Detect which cell encompasses the target text, then output its [x, y] center coordinate. 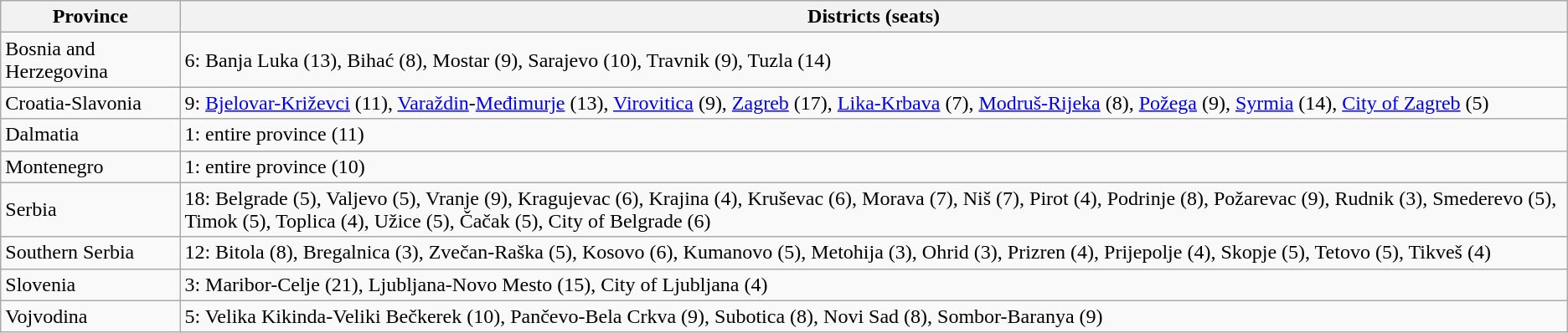
6: Banja Luka (13), Bihać (8), Mostar (9), Sarajevo (10), Travnik (9), Tuzla (14) [874, 60]
Croatia-Slavonia [90, 103]
1: entire province (11) [874, 135]
1: entire province (10) [874, 166]
Serbia [90, 209]
Montenegro [90, 166]
5: Velika Kikinda-Veliki Bečkerek (10), Pančevo-Bela Crkva (9), Subotica (8), Novi Sad (8), Sombor-Baranya (9) [874, 316]
Southern Serbia [90, 253]
Slovenia [90, 284]
Districts (seats) [874, 17]
3: Maribor-Celje (21), Ljubljana-Novo Mesto (15), City of Ljubljana (4) [874, 284]
Province [90, 17]
Vojvodina [90, 316]
Dalmatia [90, 135]
Bosnia and Herzegovina [90, 60]
